For the text-containing cell, return its midpoint in (X, Y) coordinate format. 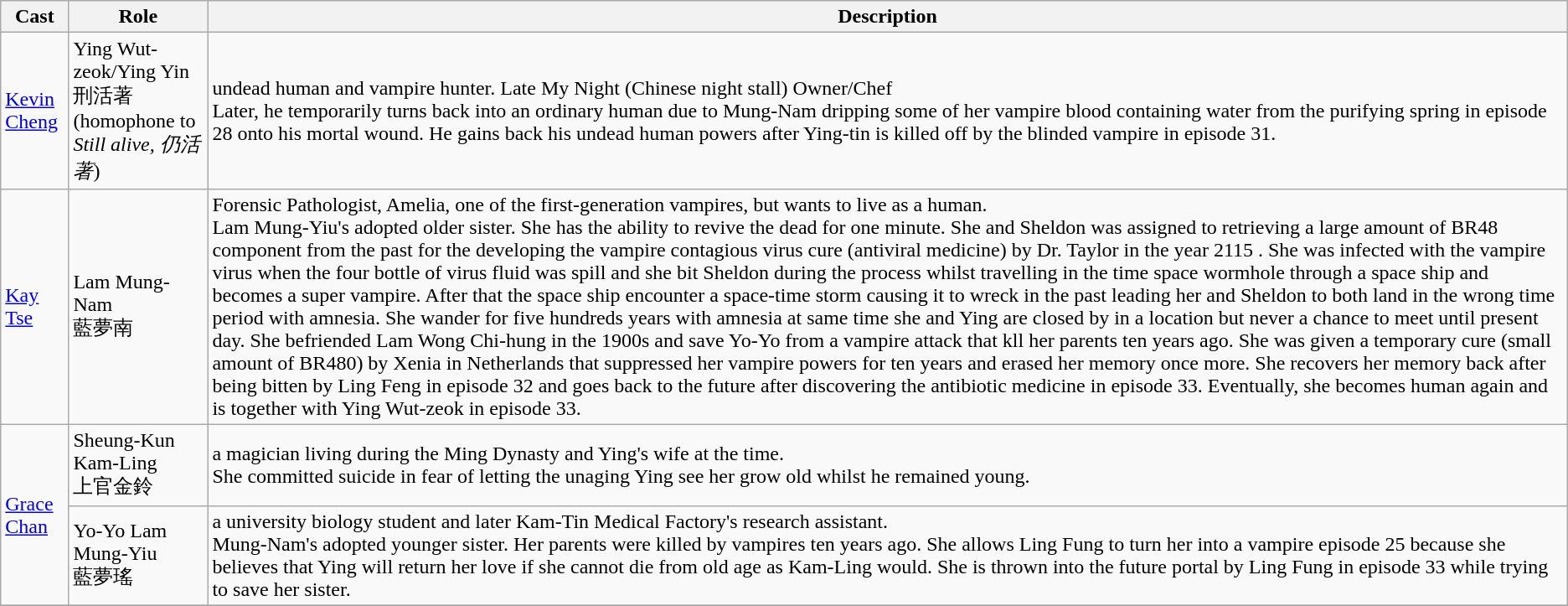
Sheung-Kun Kam-Ling 上官金鈴 (138, 464)
Kay Tse (35, 307)
Description (888, 17)
Grace Chan (35, 515)
Kevin Cheng (35, 111)
Lam Mung-Nam 藍夢南 (138, 307)
Ying Wut-zeok/Ying Yin 刑活著 (homophone to Still alive, 仍活著) (138, 111)
Cast (35, 17)
Role (138, 17)
Yo-Yo Lam Mung-Yiu 藍夢瑤 (138, 555)
